Find where the given text appears and provide that cell's center as [X, Y] coordinate. 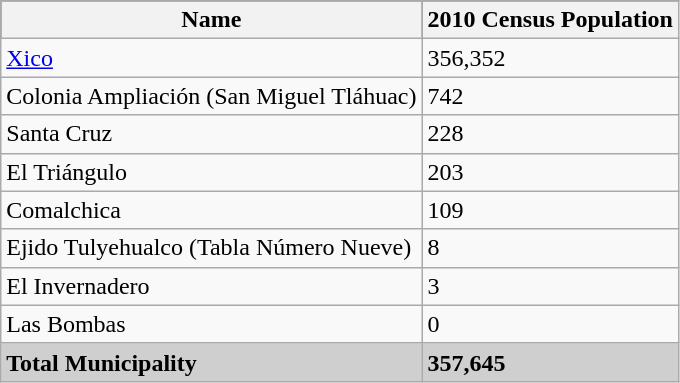
203 [550, 172]
Colonia Ampliación (San Miguel Tláhuac) [212, 96]
228 [550, 134]
Name [212, 20]
El Invernadero [212, 286]
0 [550, 324]
Las Bombas [212, 324]
109 [550, 210]
Total Municipality [212, 362]
742 [550, 96]
Comalchica [212, 210]
356,352 [550, 58]
Ejido Tulyehualco (Tabla Número Nueve) [212, 248]
357,645 [550, 362]
Xico [212, 58]
8 [550, 248]
3 [550, 286]
El Triángulo [212, 172]
2010 Census Population [550, 20]
Santa Cruz [212, 134]
